Scan for the cell matching the given text and deliver its (X, Y) coordinate at center. 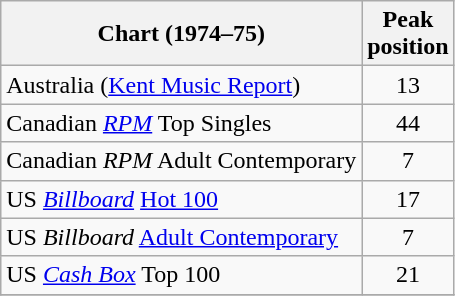
Peakposition (408, 34)
44 (408, 123)
US Cash Box Top 100 (182, 275)
17 (408, 199)
13 (408, 85)
Canadian RPM Adult Contemporary (182, 161)
Australia (Kent Music Report) (182, 85)
US Billboard Adult Contemporary (182, 237)
Canadian RPM Top Singles (182, 123)
21 (408, 275)
US Billboard Hot 100 (182, 199)
Chart (1974–75) (182, 34)
